Return the (X, Y) coordinate for the center point of the cell that contains the specified text.  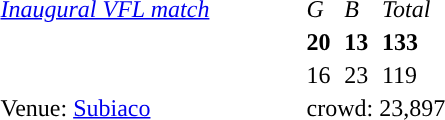
13 (360, 42)
16 (322, 75)
20 (322, 42)
23 (360, 75)
